Identify which cell holds the provided text, then report its (X, Y) central coordinate. 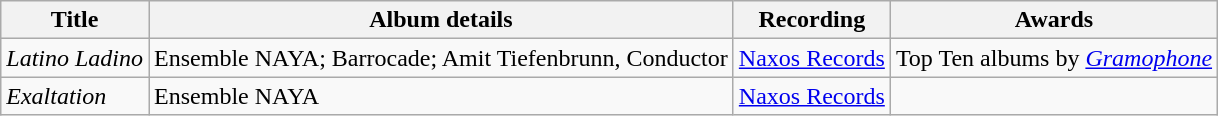
Exaltation (75, 96)
Recording (812, 20)
Awards (1054, 20)
Top Ten albums by Gramophone (1054, 58)
Ensemble NAYA (442, 96)
Album details (442, 20)
Ensemble NAYA; Barrocade; Amit Tiefenbrunn, Conductor (442, 58)
Latino Ladino (75, 58)
Title (75, 20)
